Scan for the cell matching the given text and deliver its [x, y] coordinate at center. 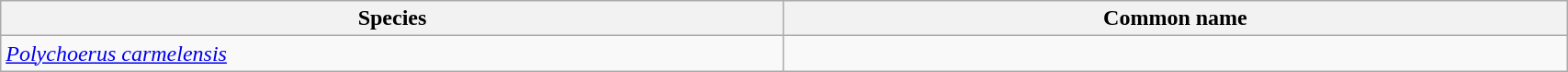
Polychoerus carmelensis [392, 54]
Species [392, 18]
Common name [1175, 18]
